Provide the [x, y] coordinate of the cell's center where the given text is located.  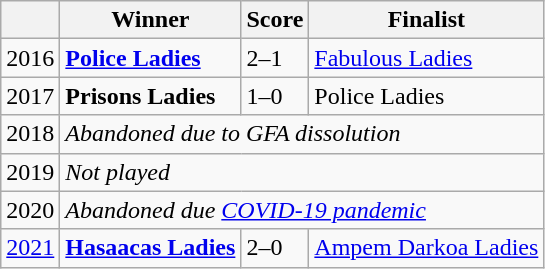
2–0 [275, 248]
Abandoned due COVID-19 pandemic [302, 210]
2019 [30, 172]
Prisons Ladies [150, 96]
Winner [150, 20]
2017 [30, 96]
Finalist [426, 20]
2021 [30, 248]
Abandoned due to GFA dissolution [302, 134]
2018 [30, 134]
2016 [30, 58]
Not played [302, 172]
2–1 [275, 58]
Hasaacas Ladies [150, 248]
2020 [30, 210]
1–0 [275, 96]
Score [275, 20]
Fabulous Ladies [426, 58]
Ampem Darkoa Ladies [426, 248]
